Locate the cell with the specified text and output its [X, Y] center coordinate. 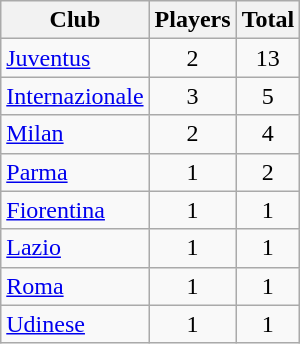
Roma [75, 286]
5 [268, 96]
3 [192, 96]
Parma [75, 172]
Fiorentina [75, 210]
Lazio [75, 248]
4 [268, 134]
Total [268, 20]
13 [268, 58]
Udinese [75, 324]
Players [192, 20]
Club [75, 20]
Juventus [75, 58]
Milan [75, 134]
Internazionale [75, 96]
